Extract the (X, Y) coordinate from the center of the cell holding the provided text.  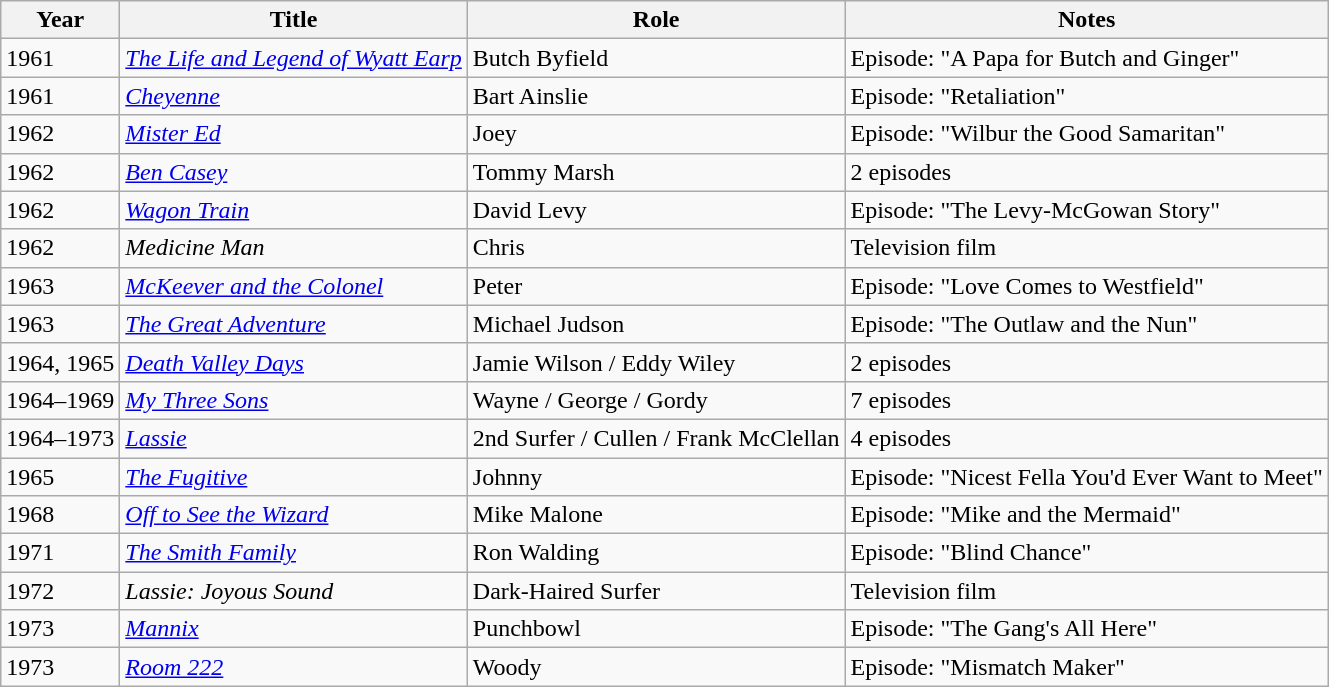
David Levy (656, 210)
1971 (60, 553)
Off to See the Wizard (294, 515)
Mannix (294, 629)
Title (294, 20)
Wayne / George / Gordy (656, 400)
Episode: "A Papa for Butch and Ginger" (1086, 58)
Punchbowl (656, 629)
Lassie (294, 438)
1972 (60, 591)
Role (656, 20)
1964, 1965 (60, 362)
2nd Surfer / Cullen / Frank McClellan (656, 438)
Wagon Train (294, 210)
Death Valley Days (294, 362)
Cheyenne (294, 96)
Year (60, 20)
The Fugitive (294, 477)
Bart Ainslie (656, 96)
7 episodes (1086, 400)
Jamie Wilson / Eddy Wiley (656, 362)
Michael Judson (656, 324)
Episode: "Blind Chance" (1086, 553)
Episode: "Retaliation" (1086, 96)
Tommy Marsh (656, 172)
Joey (656, 134)
Episode: "Wilbur the Good Samaritan" (1086, 134)
1968 (60, 515)
Mister Ed (294, 134)
Episode: "Mismatch Maker" (1086, 667)
Medicine Man (294, 248)
The Great Adventure (294, 324)
Episode: "Mike and the Mermaid" (1086, 515)
Ben Casey (294, 172)
Episode: "Nicest Fella You'd Ever Want to Meet" (1086, 477)
Episode: "Love Comes to Westfield" (1086, 286)
Episode: "The Outlaw and the Nun" (1086, 324)
McKeever and the Colonel (294, 286)
Woody (656, 667)
Johnny (656, 477)
Butch Byfield (656, 58)
Episode: "The Levy-McGowan Story" (1086, 210)
Mike Malone (656, 515)
Lassie: Joyous Sound (294, 591)
My Three Sons (294, 400)
The Smith Family (294, 553)
Room 222 (294, 667)
4 episodes (1086, 438)
Notes (1086, 20)
1964–1969 (60, 400)
1965 (60, 477)
Dark-Haired Surfer (656, 591)
Peter (656, 286)
Chris (656, 248)
1964–1973 (60, 438)
The Life and Legend of Wyatt Earp (294, 58)
Episode: "The Gang's All Here" (1086, 629)
Ron Walding (656, 553)
